Provide the [x, y] coordinate of the cell's center where the given text is located.  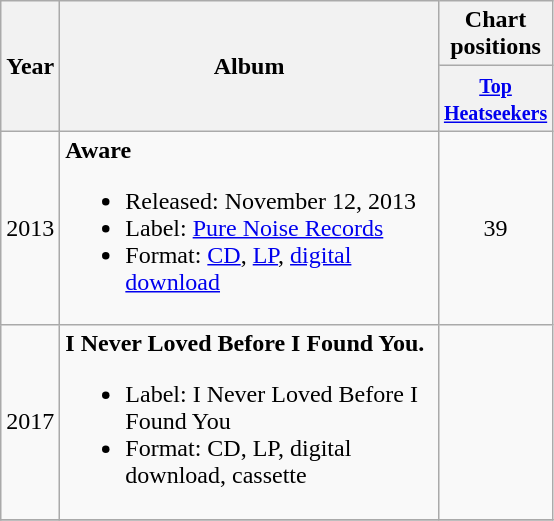
Top Heatseekers [495, 98]
AwareReleased: November 12, 2013Label: Pure Noise RecordsFormat: CD, LP, digital download [250, 228]
Year [30, 66]
Album [250, 66]
Chart positions [495, 34]
39 [495, 228]
2013 [30, 228]
I Never Loved Before I Found You.Label: I Never Loved Before I Found YouFormat: CD, LP, digital download, cassette [250, 422]
2017 [30, 422]
